Return [x, y] of the center of cell containing provided text 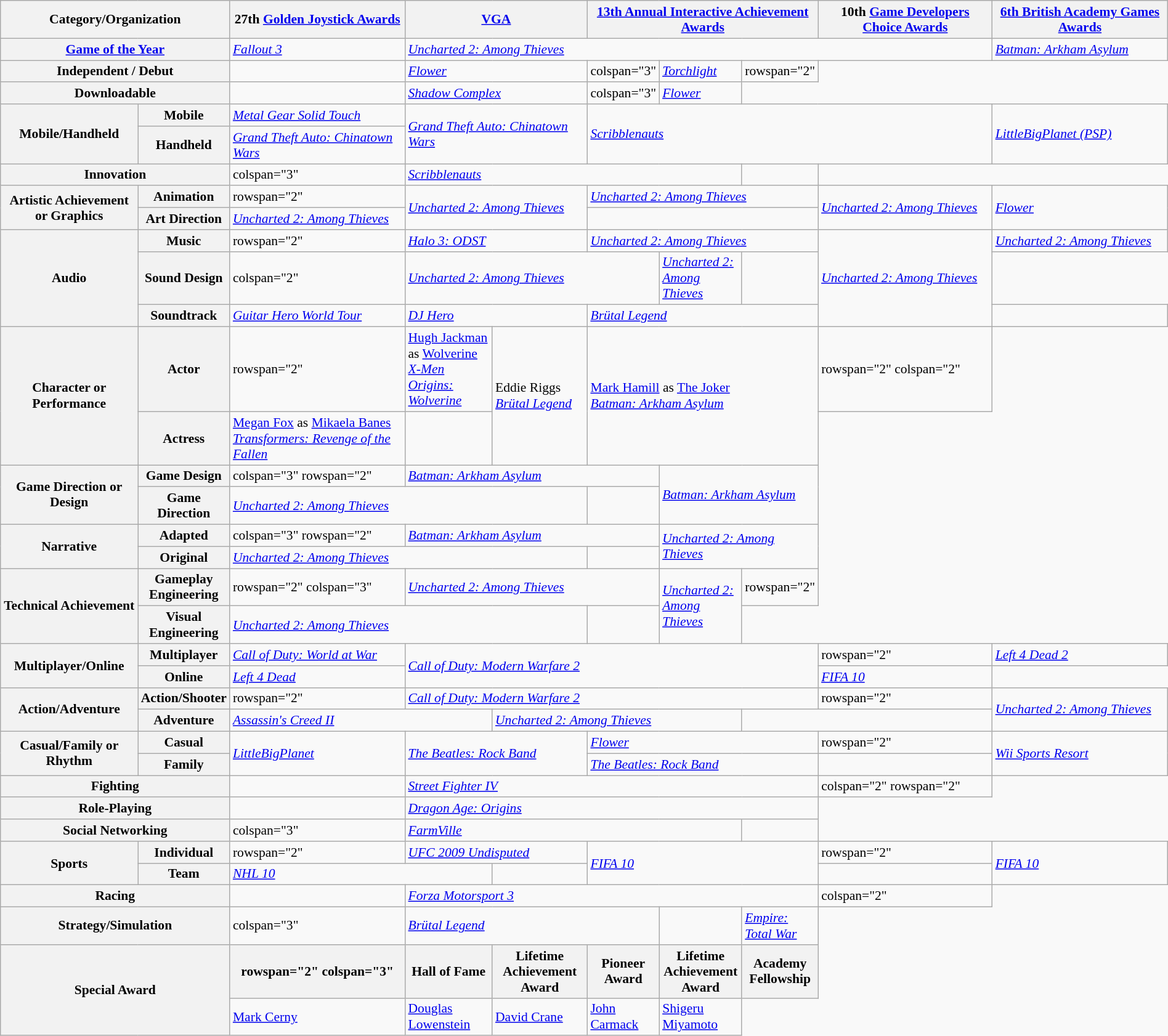
Adapted [184, 535]
Metal Gear Solid Touch [318, 115]
Art Direction [184, 219]
Douglas Lowenstein [448, 1016]
Family [184, 764]
Team [184, 874]
Sports [69, 862]
Mobile/Handheld [69, 134]
Mark Cerny [318, 1016]
Action/Shooter [184, 698]
Shadow Complex [496, 93]
Hall of Fame [448, 971]
Actress [184, 439]
Halo 3: ODST [496, 240]
LittleBigPlanet (PSP) [1081, 134]
rowspan="2" colspan="2" [906, 369]
Animation [184, 196]
Original [184, 557]
Hugh Jackman as Wolverine X-Men Origins: Wolverine [448, 369]
Mobile [184, 115]
Special Award [115, 990]
Dragon Age: Origins [611, 808]
Call of Duty: World at War [318, 655]
Gameplay Engineering [184, 586]
John Carmack [623, 1016]
Role-Playing [115, 808]
UFC 2009 Undisputed [496, 852]
Casual/Family or Rhythm [69, 753]
Game Direction or Design [69, 494]
Game Design [184, 476]
Assassin's Creed II [361, 721]
Torchlight [700, 71]
Empire: Total War [780, 925]
10th Game Developers Choice Awards [906, 20]
Music [184, 240]
Visual Engineering [184, 625]
Handheld [184, 144]
Fighting [115, 786]
Action/Adventure [69, 710]
Soundtrack [184, 316]
6th British Academy Games Awards [1081, 20]
Game Direction [184, 505]
Left 4 Dead 2 [1081, 655]
VGA [496, 20]
FarmVille [573, 830]
Sound Design [184, 278]
13th Annual Interactive Achievement Awards [702, 20]
Strategy/Simulation [115, 925]
Fallout 3 [318, 49]
Game of the Year [115, 49]
NHL 10 [361, 874]
Casual [184, 742]
Megan Fox as Mikaela BanesTransformers: Revenge of the Fallen [318, 439]
Multiplayer/Online [69, 665]
Pioneer Award [623, 971]
Academy Fellowship [780, 971]
Multiplayer [184, 655]
Social Networking [115, 830]
Actor [184, 369]
Individual [184, 852]
Innovation [115, 175]
Racing [115, 896]
Category/Organization [115, 20]
Guitar Hero World Tour [318, 316]
Audio [69, 278]
Street Fighter IV [611, 786]
Left 4 Dead [318, 676]
Eddie RiggsBrütal Legend [540, 395]
Narrative [69, 546]
Independent / Debut [115, 71]
Adventure [184, 721]
Forza Motorsport 3 [611, 896]
colspan="2" rowspan="2" [906, 786]
Online [184, 676]
Downloadable [115, 93]
Mark Hamill as The JokerBatman: Arkham Asylum [702, 395]
Shigeru Miyamoto [700, 1016]
Technical Achievement [69, 605]
27th Golden Joystick Awards [318, 20]
David Crane [540, 1016]
DJ Hero [496, 316]
Character or Performance [69, 395]
Wii Sports Resort [1081, 753]
Artistic Achievementor Graphics [69, 207]
LittleBigPlanet [318, 753]
